Pinpoint the cell where the given text exists, returning its [x, y] midpoint coordinate. 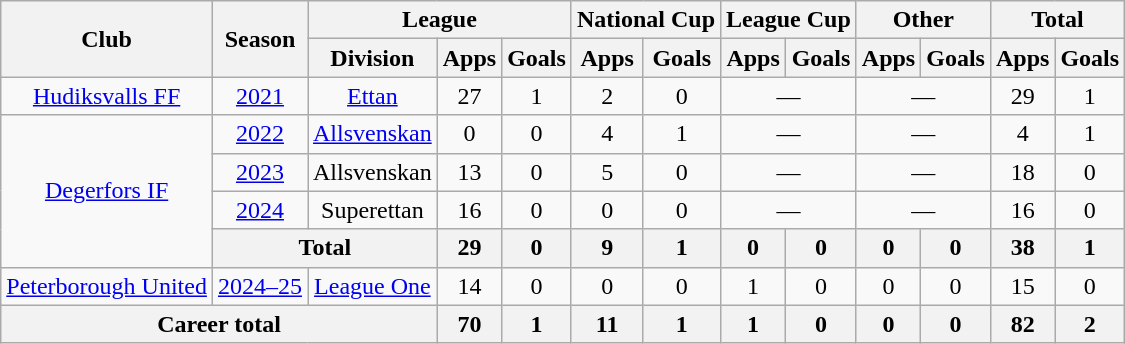
Ettan [373, 96]
Hudiksvalls FF [107, 96]
Peterborough United [107, 286]
70 [469, 324]
Other [923, 20]
2021 [260, 96]
9 [607, 248]
2023 [260, 172]
15 [1022, 286]
Degerfors IF [107, 191]
13 [469, 172]
11 [607, 324]
National Cup [646, 20]
Division [373, 58]
18 [1022, 172]
Club [107, 39]
2024–25 [260, 286]
5 [607, 172]
38 [1022, 248]
2024 [260, 210]
82 [1022, 324]
14 [469, 286]
27 [469, 96]
League One [373, 286]
Career total [219, 324]
2022 [260, 134]
League [440, 20]
Season [260, 39]
Superettan [373, 210]
League Cup [789, 20]
